Capture the cell that displays the provided text and extract its (x, y) central coordinate. 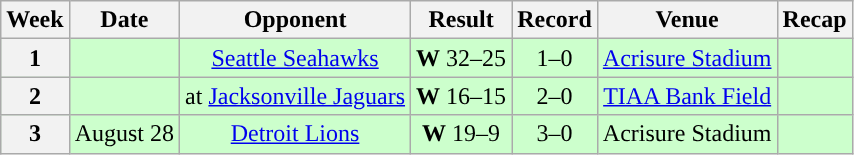
Week (35, 20)
Date (124, 20)
2–0 (555, 96)
3–0 (555, 134)
W 16–15 (462, 96)
Record (555, 20)
Seattle Seahawks (296, 58)
Detroit Lions (296, 134)
Recap (814, 20)
at Jacksonville Jaguars (296, 96)
August 28 (124, 134)
Venue (687, 20)
W 32–25 (462, 58)
W 19–9 (462, 134)
Result (462, 20)
Opponent (296, 20)
1 (35, 58)
TIAA Bank Field (687, 96)
3 (35, 134)
1–0 (555, 58)
2 (35, 96)
